Output the [x, y] coordinate of the center of the cell containing the given text.  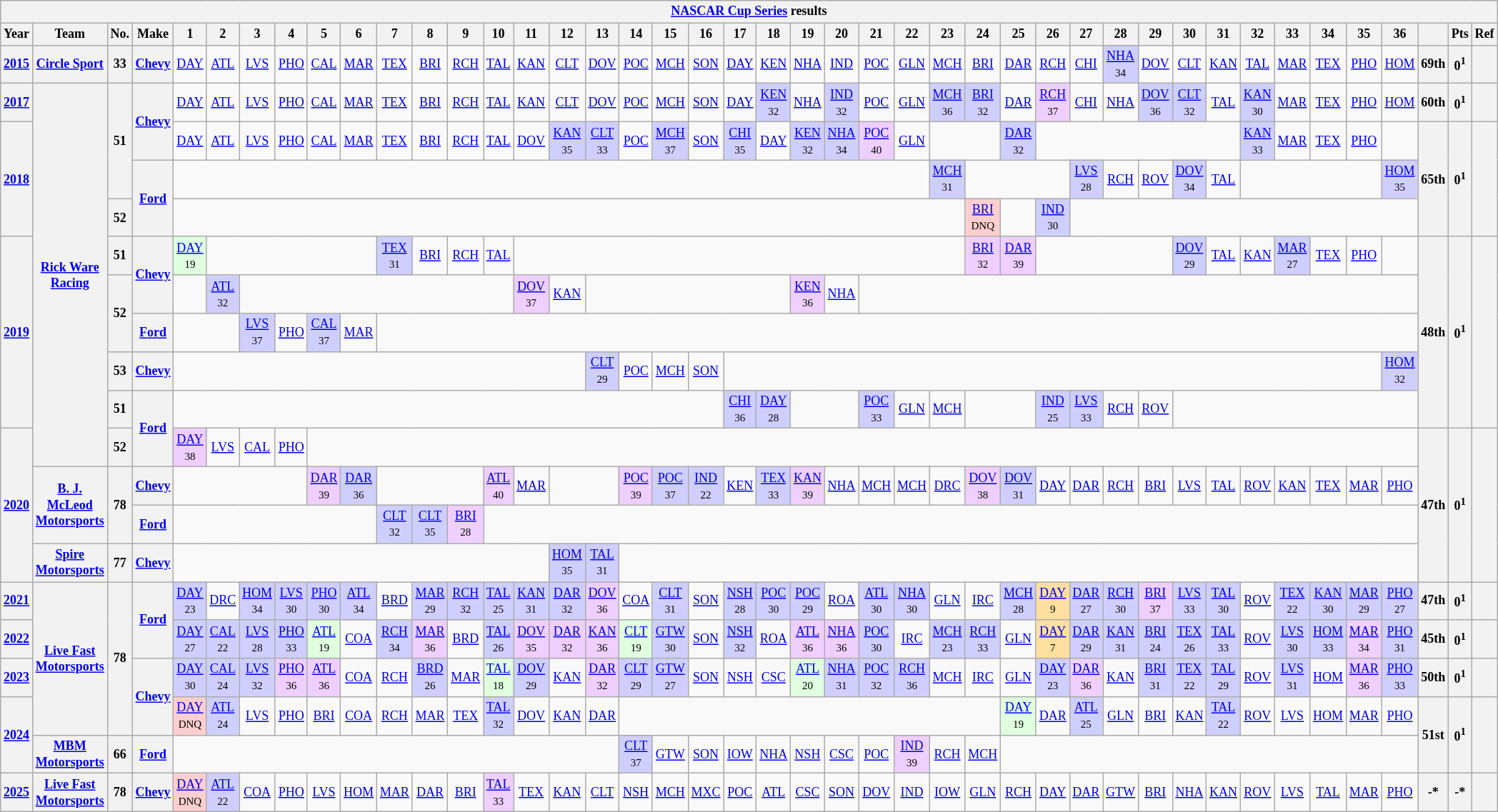
RCH30 [1121, 601]
14 [636, 34]
MCH28 [1019, 601]
3 [257, 34]
BRI37 [1155, 601]
ATL19 [324, 639]
DAY7 [1053, 639]
23 [947, 34]
36 [1400, 34]
53 [120, 371]
B. J. McLeod Motorsports [70, 504]
ATL22 [223, 793]
RCH33 [983, 639]
RCH32 [466, 601]
LVS32 [257, 678]
5 [324, 34]
TEX33 [774, 486]
BRI24 [1155, 639]
20 [842, 34]
BRD26 [430, 678]
25 [1019, 34]
No. [120, 34]
Pts [1460, 34]
TAL29 [1224, 678]
KEN36 [808, 294]
LVS37 [257, 333]
35 [1364, 34]
MCH31 [947, 179]
PHO27 [1400, 601]
CLT37 [636, 754]
DAY9 [1053, 601]
HOM32 [1400, 371]
6 [359, 34]
HOM33 [1329, 639]
GTW27 [670, 678]
GTW30 [670, 639]
RCH37 [1053, 103]
66 [120, 754]
MCH37 [670, 141]
50th [1433, 678]
60th [1433, 103]
2022 [17, 639]
2023 [17, 678]
DAR29 [1086, 639]
13 [602, 34]
BRI28 [466, 524]
NASCAR Cup Series results [749, 11]
77 [120, 563]
2020 [17, 506]
28 [1121, 34]
34 [1329, 34]
16 [706, 34]
19 [808, 34]
29 [1155, 34]
15 [670, 34]
ATL40 [498, 486]
NHA30 [912, 601]
2018 [17, 179]
32 [1257, 34]
CLT33 [602, 141]
51st [1433, 736]
10 [498, 34]
12 [567, 34]
KAN39 [808, 486]
PHO31 [1400, 639]
KAN33 [1257, 141]
CLT19 [636, 639]
21 [877, 34]
TAL30 [1224, 601]
CAL24 [223, 678]
7 [394, 34]
TEX26 [1189, 639]
2017 [17, 103]
27 [1086, 34]
BRIDNQ [983, 218]
CLT31 [670, 601]
NHA31 [842, 678]
RCH36 [912, 678]
TAL26 [498, 639]
45th [1433, 639]
NHA36 [842, 639]
DAY28 [774, 409]
2015 [17, 64]
Make [153, 34]
KAN36 [602, 639]
11 [531, 34]
DAY30 [190, 678]
IND39 [912, 754]
MBM Motorsports [70, 754]
48th [1433, 332]
TEX31 [394, 256]
2025 [17, 793]
DOV37 [531, 294]
26 [1053, 34]
Rick Ware Racing [70, 276]
69th [1433, 64]
CHI36 [740, 409]
MCH36 [947, 103]
POC33 [877, 409]
2024 [17, 736]
IND22 [706, 486]
TAL18 [498, 678]
65th [1433, 179]
18 [774, 34]
Circle Sport [70, 64]
CAL22 [223, 639]
ATL32 [223, 294]
MAR34 [1364, 639]
BRI31 [1155, 678]
MXC [706, 793]
9 [466, 34]
POC32 [877, 678]
30 [1189, 34]
TAL25 [498, 601]
LVS31 [1292, 678]
POC40 [877, 141]
POC37 [670, 486]
TAL31 [602, 563]
NSH28 [740, 601]
2 [223, 34]
TAL32 [498, 716]
Team [70, 34]
DAY27 [190, 639]
8 [430, 34]
CLT35 [430, 524]
ATL20 [808, 678]
MCH23 [947, 639]
DOV38 [983, 486]
NSH32 [740, 639]
KAN35 [567, 141]
4 [291, 34]
CHI35 [740, 141]
HOM34 [257, 601]
DOV31 [1019, 486]
IND25 [1053, 409]
DOV34 [1189, 179]
POC29 [808, 601]
IND30 [1053, 218]
DAY38 [190, 448]
PHO30 [324, 601]
PHO36 [291, 678]
Spire Motorsports [70, 563]
31 [1224, 34]
TAL22 [1224, 716]
RCH34 [394, 639]
ATL24 [223, 716]
ATL25 [1086, 716]
ATL34 [359, 601]
17 [740, 34]
CAL37 [324, 333]
ATL30 [877, 601]
Ref [1484, 34]
1 [190, 34]
2021 [17, 601]
MAR27 [1292, 256]
IND32 [842, 103]
22 [912, 34]
Year [17, 34]
2019 [17, 332]
POC39 [636, 486]
24 [983, 34]
DAR27 [1086, 601]
DOV35 [531, 639]
